Scan for the cell matching the given text and deliver its (x, y) coordinate at center. 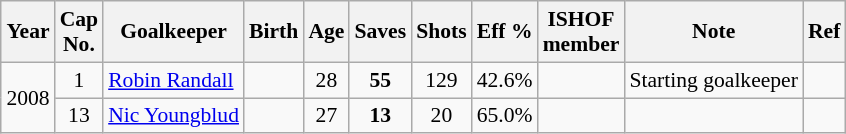
Shots (442, 32)
129 (442, 80)
Robin Randall (174, 80)
Year (28, 32)
Starting goalkeeper (714, 80)
Birth (274, 32)
Age (326, 32)
Goalkeeper (174, 32)
20 (442, 116)
1 (80, 80)
Ref (824, 32)
42.6% (505, 80)
Note (714, 32)
55 (380, 80)
28 (326, 80)
27 (326, 116)
Nic Youngblud (174, 116)
2008 (28, 98)
CapNo. (80, 32)
ISHOFmember (582, 32)
Saves (380, 32)
65.0% (505, 116)
Eff % (505, 32)
